Search for the cell housing the specified text and yield its (x, y) center coordinate. 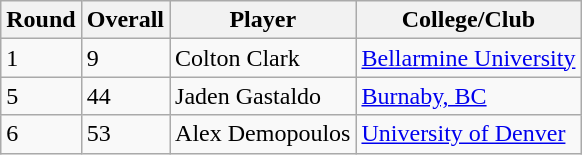
44 (125, 96)
53 (125, 134)
College/Club (468, 20)
Round (41, 20)
5 (41, 96)
Alex Demopoulos (263, 134)
University of Denver (468, 134)
Player (263, 20)
Bellarmine University (468, 58)
Jaden Gastaldo (263, 96)
Colton Clark (263, 58)
6 (41, 134)
Overall (125, 20)
Burnaby, BC (468, 96)
9 (125, 58)
1 (41, 58)
